Output the (X, Y) coordinate of the center of the cell containing the given text.  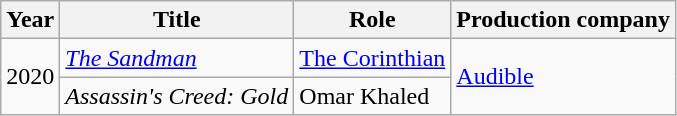
Audible (564, 77)
Role (372, 20)
Year (30, 20)
Production company (564, 20)
Title (177, 20)
2020 (30, 77)
The Sandman (177, 58)
The Corinthian (372, 58)
Omar Khaled (372, 96)
Assassin's Creed: Gold (177, 96)
